For the text-containing cell, return its midpoint in [x, y] coordinate format. 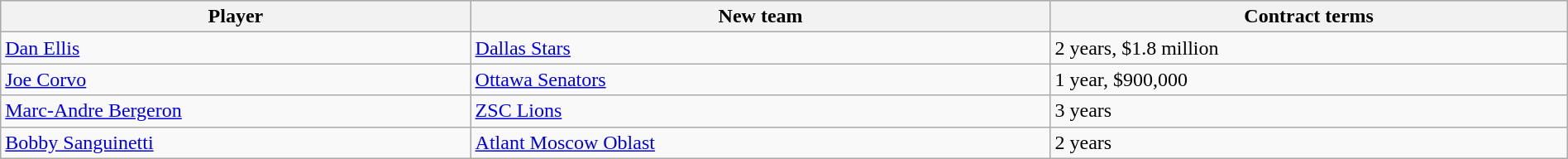
Player [236, 17]
Atlant Moscow Oblast [761, 142]
Bobby Sanguinetti [236, 142]
Joe Corvo [236, 79]
Dallas Stars [761, 48]
ZSC Lions [761, 111]
Contract terms [1308, 17]
Ottawa Senators [761, 79]
2 years [1308, 142]
New team [761, 17]
3 years [1308, 111]
Dan Ellis [236, 48]
2 years, $1.8 million [1308, 48]
1 year, $900,000 [1308, 79]
Marc-Andre Bergeron [236, 111]
